Return the (x, y) coordinate for the center point of the cell that contains the specified text.  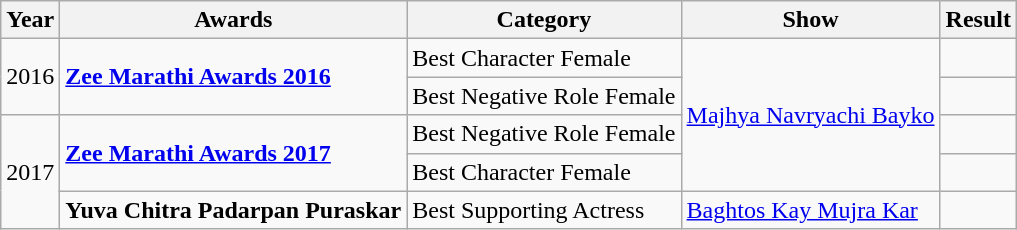
Zee Marathi Awards 2016 (234, 77)
Result (978, 20)
Year (30, 20)
Zee Marathi Awards 2017 (234, 153)
Show (810, 20)
Category (544, 20)
2017 (30, 172)
Awards (234, 20)
Baghtos Kay Mujra Kar (810, 210)
Best Supporting Actress (544, 210)
Majhya Navryachi Bayko (810, 115)
Yuva Chitra Padarpan Puraskar (234, 210)
2016 (30, 77)
